Output the [X, Y] coordinate of the center of the cell containing the given text.  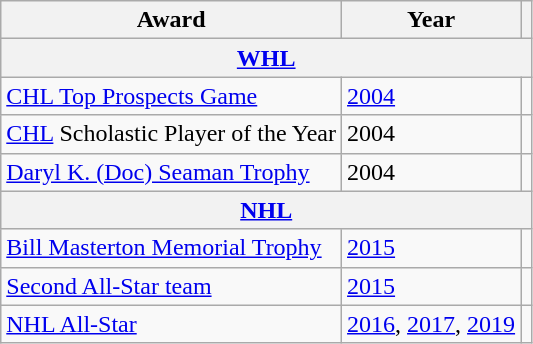
Second All-Star team [172, 286]
Year [432, 20]
Daryl K. (Doc) Seaman Trophy [172, 172]
NHL [266, 210]
CHL Top Prospects Game [172, 96]
CHL Scholastic Player of the Year [172, 134]
2016, 2017, 2019 [432, 324]
WHL [266, 58]
Bill Masterton Memorial Trophy [172, 248]
Award [172, 20]
NHL All-Star [172, 324]
